Find where the given text appears and provide that cell's center as [x, y] coordinate. 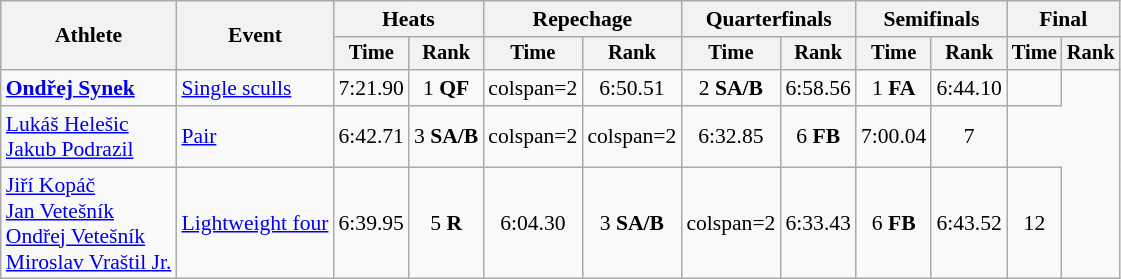
6:44.10 [968, 88]
7:21.90 [370, 88]
2 SA/B [730, 88]
Semifinals [932, 19]
Jiří KopáčJan VetešníkOndřej VetešníkMiroslav Vraštil Jr. [89, 223]
6:43.52 [968, 223]
Athlete [89, 36]
6:50.51 [632, 88]
Event [254, 36]
Ondřej Synek [89, 88]
6:39.95 [370, 223]
6:04.30 [532, 223]
6:58.56 [818, 88]
5 R [446, 223]
Pair [254, 136]
1 QF [446, 88]
Final [1063, 19]
12 [1034, 223]
Single sculls [254, 88]
Lukáš HelešicJakub Podrazil [89, 136]
Repechage [582, 19]
6:42.71 [370, 136]
7:00.04 [894, 136]
1 FA [894, 88]
Heats [408, 19]
7 [968, 136]
6:32.85 [730, 136]
6:33.43 [818, 223]
Lightweight four [254, 223]
Quarterfinals [768, 19]
